Scan for the cell matching the given text and deliver its (x, y) coordinate at center. 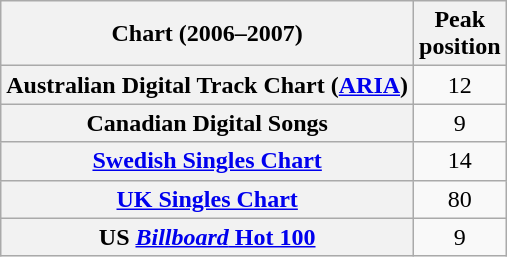
Canadian Digital Songs (208, 123)
14 (460, 161)
Chart (2006–2007) (208, 34)
US Billboard Hot 100 (208, 237)
Peakposition (460, 34)
UK Singles Chart (208, 199)
12 (460, 85)
Swedish Singles Chart (208, 161)
Australian Digital Track Chart (ARIA) (208, 85)
80 (460, 199)
